Return (x, y) of the center of cell containing provided text 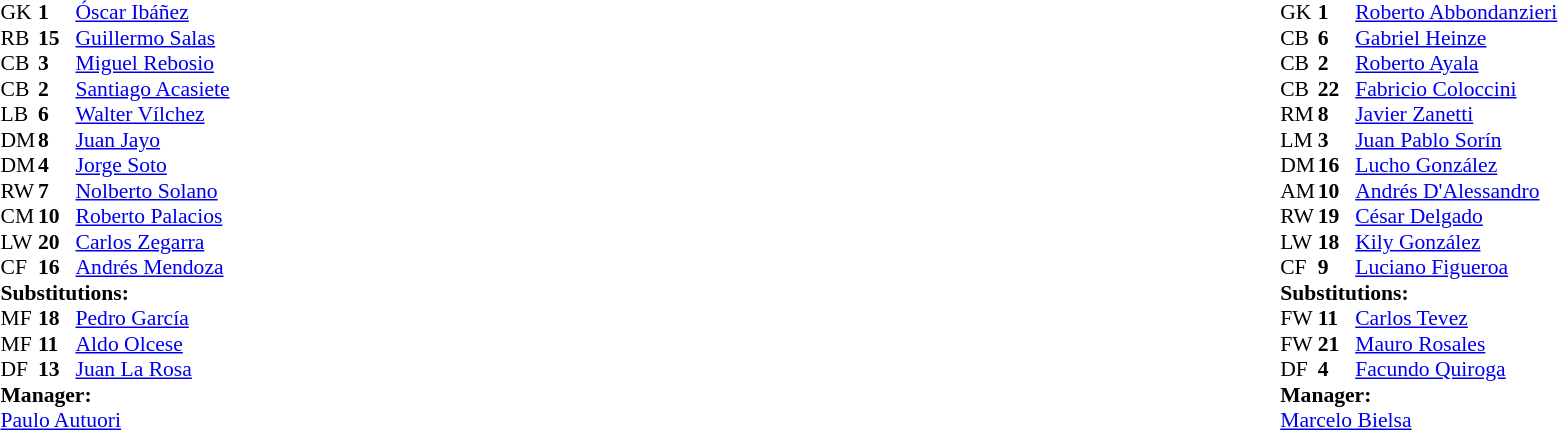
20 (57, 242)
Juan Pablo Sorín (1456, 140)
Walter Vílchez (153, 115)
Juan La Rosa (153, 369)
19 (1337, 217)
22 (1337, 89)
AM (1299, 191)
Andrés D'Alessandro (1456, 191)
Gabriel Heinze (1456, 38)
9 (1337, 267)
RM (1299, 115)
Mauro Rosales (1456, 344)
15 (57, 38)
Carlos Tevez (1456, 319)
Jorge Soto (153, 165)
César Delgado (1456, 217)
13 (57, 369)
Juan Jayo (153, 140)
Fabricio Coloccini (1456, 89)
Miguel Rebosio (153, 63)
LB (19, 115)
Roberto Abbondanzieri (1456, 13)
Andrés Mendoza (153, 267)
LM (1299, 140)
Lucho González (1456, 165)
Santiago Acasiete (153, 89)
Óscar Ibáñez (153, 13)
21 (1337, 344)
7 (57, 191)
RB (19, 38)
Javier Zanetti (1456, 115)
Facundo Quiroga (1456, 369)
Guillermo Salas (153, 38)
Roberto Ayala (1456, 63)
Kily González (1456, 242)
Roberto Palacios (153, 217)
Aldo Olcese (153, 344)
Nolberto Solano (153, 191)
Pedro García (153, 319)
CM (19, 217)
Luciano Figueroa (1456, 267)
Carlos Zegarra (153, 242)
